Return the (X, Y) coordinate for the center point of the cell that contains the specified text.  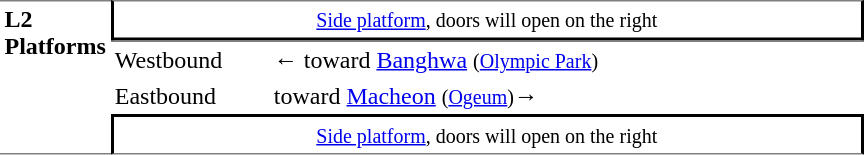
Westbound (190, 59)
L2Platforms (55, 77)
Eastbound (190, 96)
toward Macheon (Ogeum)→ (566, 96)
← toward Banghwa (Olympic Park) (566, 59)
